For the text-containing cell, return its midpoint in (x, y) coordinate format. 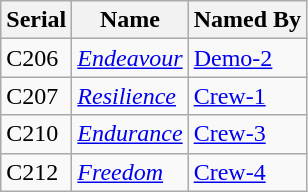
C207 (36, 96)
C212 (36, 172)
Resilience (130, 96)
Crew-3 (247, 134)
Endeavour (130, 58)
Named By (247, 20)
Crew-1 (247, 96)
Serial (36, 20)
C210 (36, 134)
Name (130, 20)
C206 (36, 58)
Demo-2 (247, 58)
Endurance (130, 134)
Freedom (130, 172)
Crew-4 (247, 172)
